Find where the given text appears and provide that cell's center as [X, Y] coordinate. 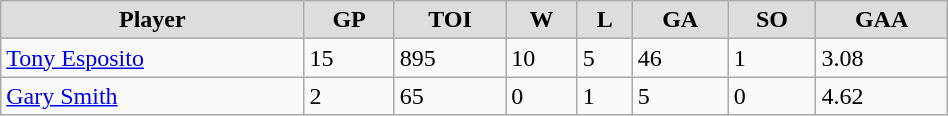
TOI [450, 20]
L [604, 20]
GAA [882, 20]
65 [450, 96]
895 [450, 58]
GA [680, 20]
Player [152, 20]
W [542, 20]
Tony Esposito [152, 58]
4.62 [882, 96]
GP [349, 20]
15 [349, 58]
SO [772, 20]
Gary Smith [152, 96]
2 [349, 96]
10 [542, 58]
46 [680, 58]
3.08 [882, 58]
